From the cell containing the given text, extract its center point as (x, y) coordinate. 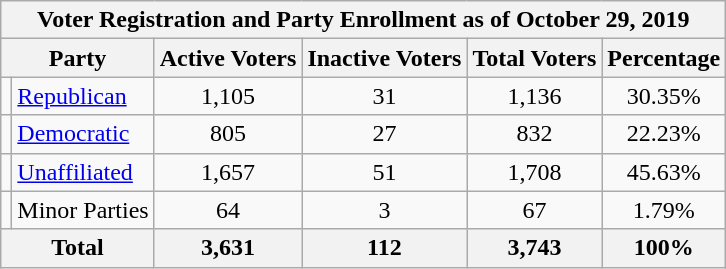
Unaffiliated (83, 172)
Voter Registration and Party Enrollment as of October 29, 2019 (364, 20)
51 (384, 172)
Active Voters (228, 58)
3 (384, 210)
64 (228, 210)
30.35% (664, 96)
112 (384, 248)
100% (664, 248)
1.79% (664, 210)
Minor Parties (83, 210)
Percentage (664, 58)
45.63% (664, 172)
1,136 (534, 96)
1,708 (534, 172)
Party (78, 58)
27 (384, 134)
Total Voters (534, 58)
1,657 (228, 172)
67 (534, 210)
31 (384, 96)
Total (78, 248)
805 (228, 134)
Democratic (83, 134)
1,105 (228, 96)
Inactive Voters (384, 58)
3,631 (228, 248)
832 (534, 134)
3,743 (534, 248)
Republican (83, 96)
22.23% (664, 134)
